Determine the (X, Y) coordinate at the center of the cell enclosing the given text.  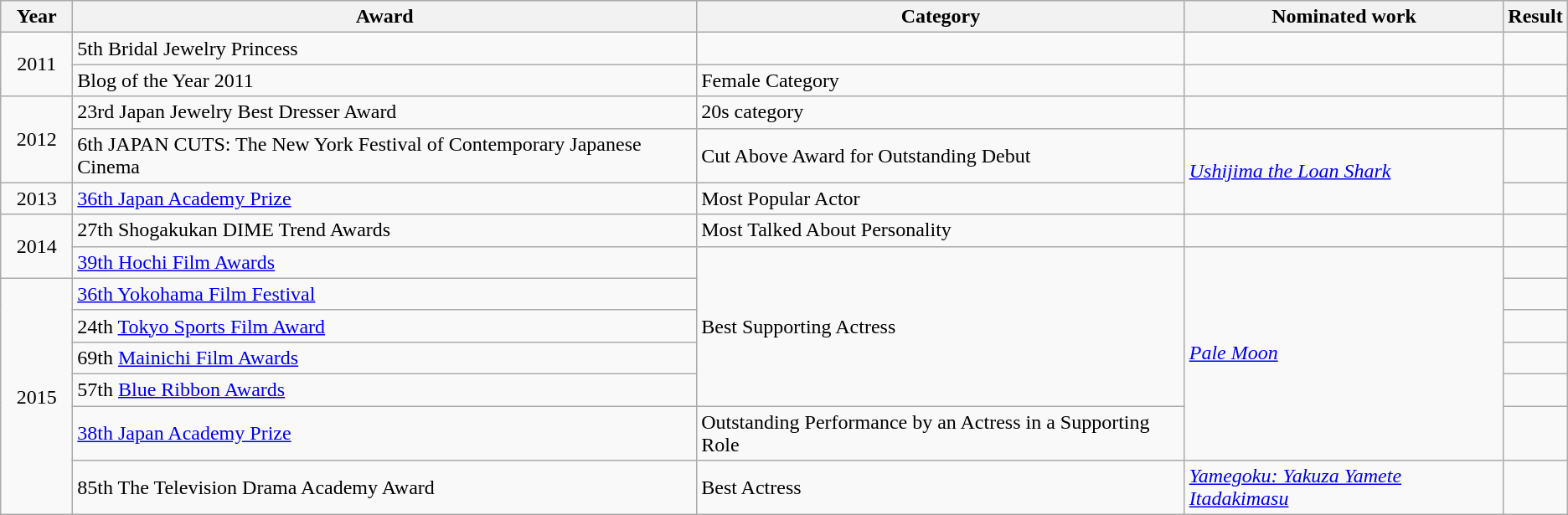
Female Category (941, 80)
6th JAPAN CUTS: The New York Festival of Contemporary Japanese Cinema (385, 156)
Yamegoku: Yakuza Yamete Itadakimasu (1344, 487)
Category (941, 17)
Blog of the Year 2011 (385, 80)
36th Yokohama Film Festival (385, 294)
2011 (37, 64)
57th Blue Ribbon Awards (385, 389)
2012 (37, 139)
39th Hochi Film Awards (385, 262)
5th Bridal Jewelry Princess (385, 49)
Most Talked About Personality (941, 230)
2014 (37, 246)
Ushijima the Loan Shark (1344, 171)
85th The Television Drama Academy Award (385, 487)
38th Japan Academy Prize (385, 432)
Nominated work (1344, 17)
23rd Japan Jewelry Best Dresser Award (385, 112)
Cut Above Award for Outstanding Debut (941, 156)
Year (37, 17)
Result (1535, 17)
Outstanding Performance by an Actress in a Supporting Role (941, 432)
2013 (37, 198)
Most Popular Actor (941, 198)
Best Supporting Actress (941, 326)
Pale Moon (1344, 353)
2015 (37, 396)
24th Tokyo Sports Film Award (385, 326)
69th Mainichi Film Awards (385, 358)
27th Shogakukan DIME Trend Awards (385, 230)
20s category (941, 112)
36th Japan Academy Prize (385, 198)
Award (385, 17)
Best Actress (941, 487)
